Identify which cell holds the provided text, then report its (X, Y) central coordinate. 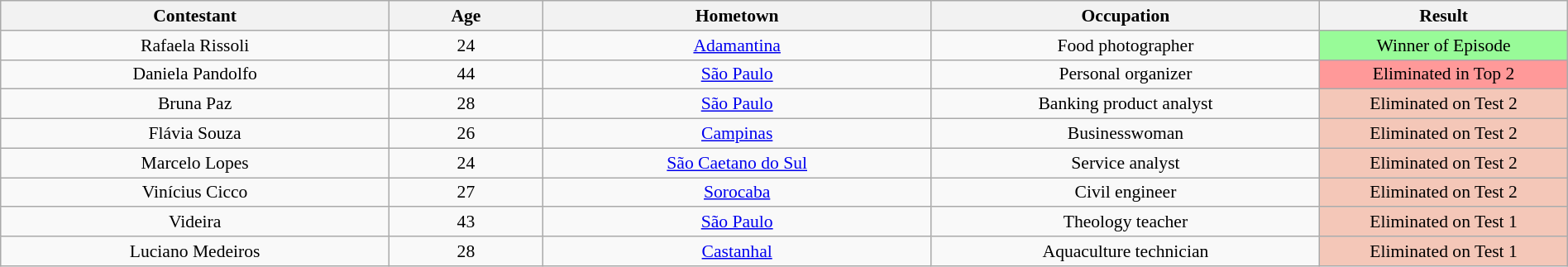
Adamantina (737, 45)
Food photographer (1126, 45)
Businesswoman (1126, 134)
Daniela Pandolfo (195, 74)
Aquaculture technician (1126, 251)
Marcelo Lopes (195, 163)
Sorocaba (737, 193)
Castanhal (737, 251)
Hometown (737, 16)
Service analyst (1126, 163)
26 (466, 134)
Contestant (195, 16)
Rafaela Rissoli (195, 45)
Winner of Episode (1444, 45)
São Caetano do Sul (737, 163)
Vinícius Cicco (195, 193)
44 (466, 74)
Occupation (1126, 16)
Luciano Medeiros (195, 251)
Flávia Souza (195, 134)
Banking product analyst (1126, 104)
Civil engineer (1126, 193)
Bruna Paz (195, 104)
Eliminated in Top 2 (1444, 74)
Campinas (737, 134)
Result (1444, 16)
Theology teacher (1126, 222)
Age (466, 16)
27 (466, 193)
Videira (195, 222)
43 (466, 222)
Personal organizer (1126, 74)
